From the cell containing the given text, extract its center point as (X, Y) coordinate. 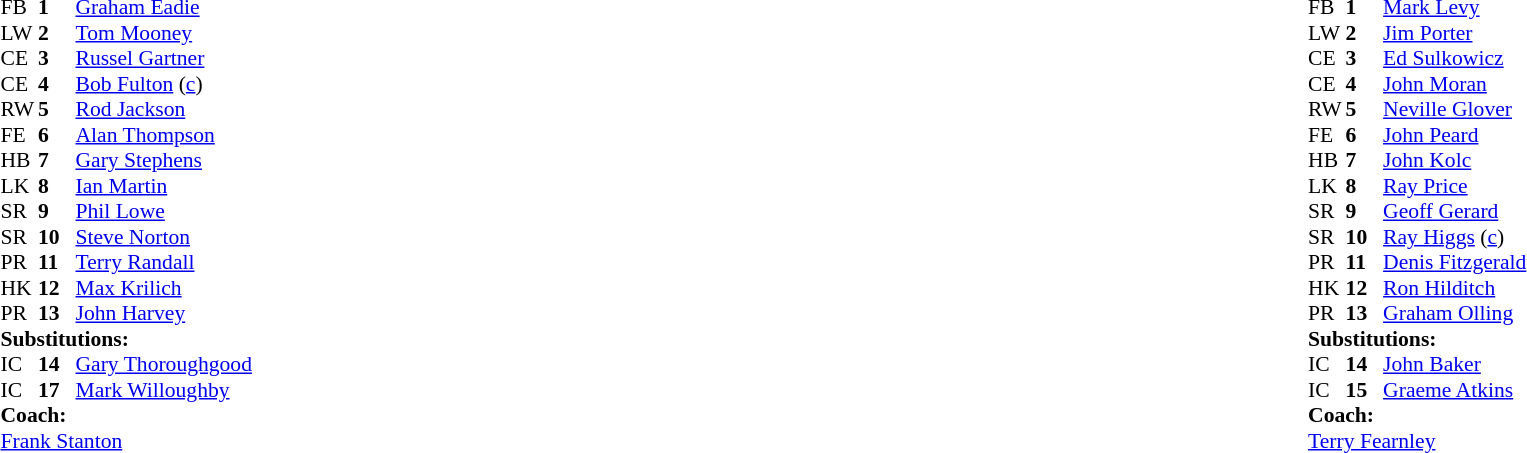
Max Krilich (164, 288)
Graeme Atkins (1454, 390)
John Peard (1454, 135)
Ed Sulkowicz (1454, 59)
Graham Olling (1454, 313)
17 (57, 390)
Tom Mooney (164, 33)
Mark Willoughby (164, 390)
Jim Porter (1454, 33)
John Harvey (164, 313)
John Baker (1454, 365)
Ray Price (1454, 186)
Neville Glover (1454, 109)
Alan Thompson (164, 135)
Russel Gartner (164, 59)
Rod Jackson (164, 109)
Denis Fitzgerald (1454, 263)
Ray Higgs (c) (1454, 237)
Gary Stephens (164, 161)
Bob Fulton (c) (164, 84)
Phil Lowe (164, 211)
John Kolc (1454, 161)
Geoff Gerard (1454, 211)
Gary Thoroughgood (164, 365)
John Moran (1454, 84)
Terry Randall (164, 263)
Ian Martin (164, 186)
Ron Hilditch (1454, 288)
Steve Norton (164, 237)
15 (1365, 390)
